For the text-containing cell, return its midpoint in (x, y) coordinate format. 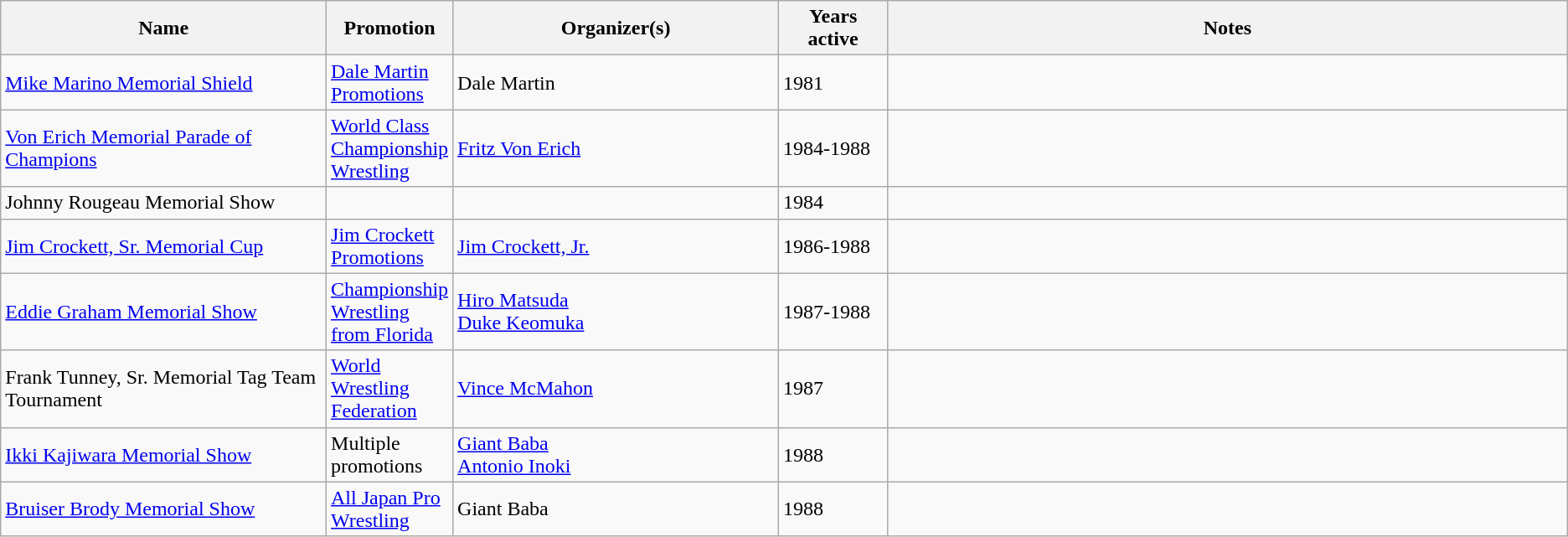
Notes (1228, 28)
Dale Martin Promotions (390, 82)
Giant Baba (616, 509)
Giant BabaAntonio Inoki (616, 454)
1987-1988 (833, 312)
Name (164, 28)
Johnny Rougeau Memorial Show (164, 203)
Promotion (390, 28)
Years active (833, 28)
Von Erich Memorial Parade of Champions (164, 148)
Frank Tunney, Sr. Memorial Tag Team Tournament (164, 389)
1986-1988 (833, 246)
Championship Wrestling from Florida (390, 312)
Bruiser Brody Memorial Show (164, 509)
Mike Marino Memorial Shield (164, 82)
Jim Crockett Promotions (390, 246)
Ikki Kajiwara Memorial Show (164, 454)
1984 (833, 203)
Jim Crockett, Sr. Memorial Cup (164, 246)
Vince McMahon (616, 389)
Organizer(s) (616, 28)
World Wrestling Federation (390, 389)
1981 (833, 82)
Fritz Von Erich (616, 148)
Eddie Graham Memorial Show (164, 312)
1984-1988 (833, 148)
Hiro MatsudaDuke Keomuka (616, 312)
Multiple promotions (390, 454)
World Class Championship Wrestling (390, 148)
Jim Crockett, Jr. (616, 246)
Dale Martin (616, 82)
1987 (833, 389)
All Japan Pro Wrestling (390, 509)
